Detect which cell encompasses the target text, then output its [X, Y] center coordinate. 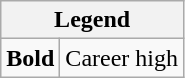
Legend [92, 20]
Bold [30, 58]
Career high [122, 58]
